Search for the cell housing the specified text and yield its (x, y) center coordinate. 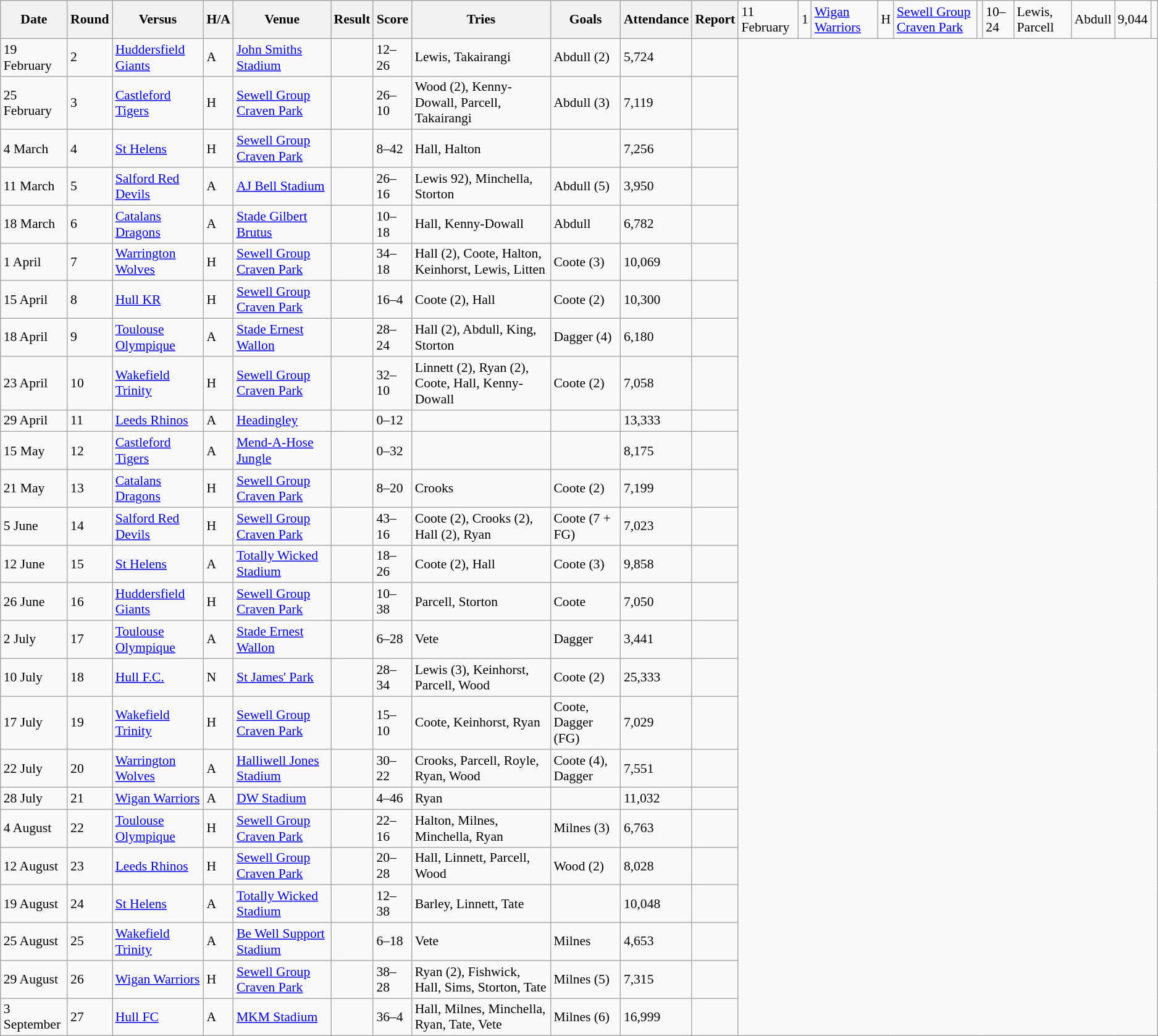
Lewis, Parcell (1043, 20)
Headingley (282, 421)
12 June (34, 563)
15 May (34, 451)
26 (90, 980)
21 (90, 799)
22–16 (392, 828)
4 (90, 148)
32–10 (392, 383)
Halton, Milnes, Minchella, Ryan (482, 828)
Hall, Linnett, Parcell, Wood (482, 866)
12 (90, 451)
Milnes (3) (585, 828)
22 (90, 828)
8,028 (657, 866)
26–10 (392, 103)
19 (90, 723)
22 July (34, 769)
3,441 (657, 640)
Attendance (657, 20)
8 (90, 300)
7,119 (657, 103)
Hall, Halton (482, 148)
26 June (34, 602)
6–28 (392, 640)
Hull KR (158, 300)
Venue (282, 20)
0–32 (392, 451)
Abdull (3) (585, 103)
8–20 (392, 488)
7,315 (657, 980)
Coote (2), Crooks (2), Hall (2), Ryan (482, 526)
Hall, Milnes, Minchella, Ryan, Tate, Vete (482, 1017)
25 August (34, 941)
7,029 (657, 723)
Goals (585, 20)
24 (90, 904)
10–24 (998, 20)
29 August (34, 980)
Crooks (482, 488)
Dagger (4) (585, 337)
Date (34, 20)
16,999 (657, 1017)
2 July (34, 640)
16–4 (392, 300)
7,551 (657, 769)
11 February (768, 20)
18 (90, 677)
10 July (34, 677)
12–38 (392, 904)
Round (90, 20)
Lewis (3), Keinhorst, Parcell, Wood (482, 677)
11 (90, 421)
10–38 (392, 602)
Ryan (2), Fishwick, Hall, Sims, Storton, Tate (482, 980)
23 April (34, 383)
3 September (34, 1017)
23 (90, 866)
Result (352, 20)
18 March (34, 224)
13,333 (657, 421)
DW Stadium (282, 799)
18–26 (392, 563)
12–26 (392, 57)
13 (90, 488)
Be Well Support Stadium (282, 941)
7,050 (657, 602)
Halliwell Jones Stadium (282, 769)
Barley, Linnett, Tate (482, 904)
Hull FC (158, 1017)
John Smiths Stadium (282, 57)
18 April (34, 337)
8–42 (392, 148)
6,763 (657, 828)
Milnes (6) (585, 1017)
7,199 (657, 488)
St James' Park (282, 677)
30–22 (392, 769)
1 April (34, 262)
Versus (158, 20)
Hall, Kenny-Dowall (482, 224)
36–4 (392, 1017)
Milnes (5) (585, 980)
Coote (7 + FG) (585, 526)
Hall (2), Coote, Halton, Keinhorst, Lewis, Litten (482, 262)
21 May (34, 488)
6,180 (657, 337)
N (219, 677)
5,724 (657, 57)
38–28 (392, 980)
1 (805, 20)
28–34 (392, 677)
Stade Gilbert Brutus (282, 224)
Report (715, 20)
4–46 (392, 799)
Score (392, 20)
26–16 (392, 187)
Coote, Keinhorst, Ryan (482, 723)
Lewis, Takairangi (482, 57)
Tries (482, 20)
11 March (34, 187)
8,175 (657, 451)
12 August (34, 866)
7,058 (657, 383)
11,032 (657, 799)
25 (90, 941)
Hall (2), Abdull, King, Storton (482, 337)
6,782 (657, 224)
Coote, Dagger (FG) (585, 723)
Linnett (2), Ryan (2), Coote, Hall, Kenny-Dowall (482, 383)
Coote (4), Dagger (585, 769)
10 (90, 383)
H/A (219, 20)
43–16 (392, 526)
16 (90, 602)
Hull F.C. (158, 677)
Wood (2) (585, 866)
Abdull (2) (585, 57)
6–18 (392, 941)
5 June (34, 526)
3,950 (657, 187)
17 July (34, 723)
7,023 (657, 526)
25 February (34, 103)
Milnes (585, 941)
9,044 (1133, 20)
5 (90, 187)
4 March (34, 148)
4 August (34, 828)
29 April (34, 421)
20 (90, 769)
6 (90, 224)
14 (90, 526)
4,653 (657, 941)
MKM Stadium (282, 1017)
Lewis 92), Minchella, Storton (482, 187)
10,048 (657, 904)
2 (90, 57)
27 (90, 1017)
15 (90, 563)
Parcell, Storton (482, 602)
Ryan (482, 799)
19 February (34, 57)
28 July (34, 799)
15 April (34, 300)
10,300 (657, 300)
25,333 (657, 677)
7,256 (657, 148)
10,069 (657, 262)
9,858 (657, 563)
Crooks, Parcell, Royle, Ryan, Wood (482, 769)
34–18 (392, 262)
Dagger (585, 640)
7 (90, 262)
Abdull (5) (585, 187)
Wood (2), Kenny-Dowall, Parcell, Takairangi (482, 103)
Mend-A-Hose Jungle (282, 451)
Coote (585, 602)
9 (90, 337)
28–24 (392, 337)
15–10 (392, 723)
19 August (34, 904)
0–12 (392, 421)
20–28 (392, 866)
10–18 (392, 224)
17 (90, 640)
3 (90, 103)
AJ Bell Stadium (282, 187)
